Detect which cell encompasses the target text, then output its [x, y] center coordinate. 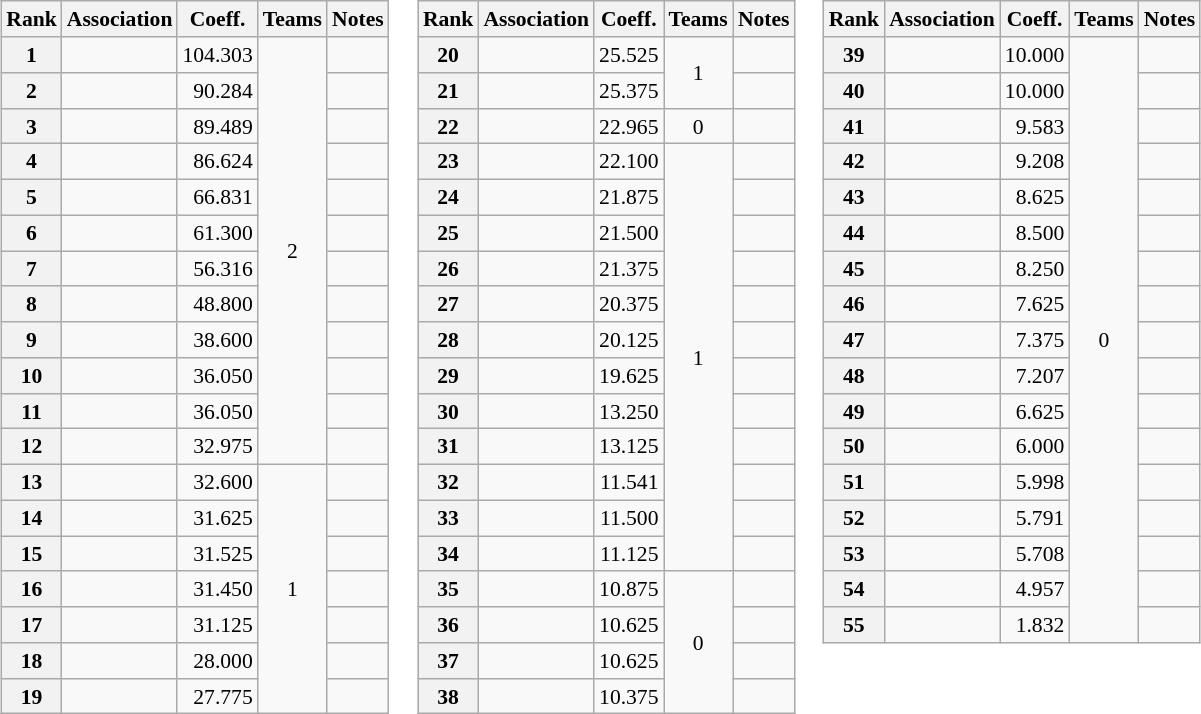
48 [854, 376]
37 [448, 661]
48.800 [217, 304]
104.303 [217, 55]
34 [448, 554]
31.450 [217, 589]
20.375 [628, 304]
3 [32, 126]
24 [448, 197]
9.208 [1034, 162]
22.965 [628, 126]
36 [448, 625]
29 [448, 376]
11.125 [628, 554]
8 [32, 304]
12 [32, 447]
26 [448, 269]
32.600 [217, 482]
17 [32, 625]
5.708 [1034, 554]
21.500 [628, 233]
43 [854, 197]
7.625 [1034, 304]
38.600 [217, 340]
22.100 [628, 162]
8.625 [1034, 197]
32 [448, 482]
16 [32, 589]
56.316 [217, 269]
40 [854, 91]
54 [854, 589]
9 [32, 340]
47 [854, 340]
28.000 [217, 661]
51 [854, 482]
86.624 [217, 162]
7 [32, 269]
11 [32, 411]
19 [32, 696]
10 [32, 376]
5 [32, 197]
13 [32, 482]
44 [854, 233]
32.975 [217, 447]
42 [854, 162]
25.525 [628, 55]
4 [32, 162]
28 [448, 340]
46 [854, 304]
30 [448, 411]
13.250 [628, 411]
7.207 [1034, 376]
6.000 [1034, 447]
23 [448, 162]
10.875 [628, 589]
33 [448, 518]
21.875 [628, 197]
7.375 [1034, 340]
27.775 [217, 696]
6.625 [1034, 411]
14 [32, 518]
5.998 [1034, 482]
11.541 [628, 482]
4.957 [1034, 589]
27 [448, 304]
6 [32, 233]
1.832 [1034, 625]
5.791 [1034, 518]
13.125 [628, 447]
15 [32, 554]
52 [854, 518]
31.625 [217, 518]
18 [32, 661]
10.375 [628, 696]
61.300 [217, 233]
22 [448, 126]
20.125 [628, 340]
89.489 [217, 126]
39 [854, 55]
8.500 [1034, 233]
53 [854, 554]
25.375 [628, 91]
66.831 [217, 197]
35 [448, 589]
45 [854, 269]
21 [448, 91]
38 [448, 696]
20 [448, 55]
31.125 [217, 625]
31 [448, 447]
49 [854, 411]
50 [854, 447]
19.625 [628, 376]
41 [854, 126]
8.250 [1034, 269]
90.284 [217, 91]
31.525 [217, 554]
25 [448, 233]
55 [854, 625]
9.583 [1034, 126]
21.375 [628, 269]
11.500 [628, 518]
